Output the (X, Y) coordinate of the center of the cell containing the given text.  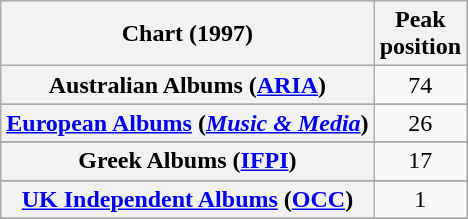
17 (420, 161)
UK Independent Albums (OCC) (188, 199)
Greek Albums (IFPI) (188, 161)
Peakposition (420, 34)
Australian Albums (ARIA) (188, 85)
74 (420, 85)
1 (420, 199)
Chart (1997) (188, 34)
26 (420, 123)
European Albums (Music & Media) (188, 123)
